Scan for the cell matching the given text and deliver its (X, Y) coordinate at center. 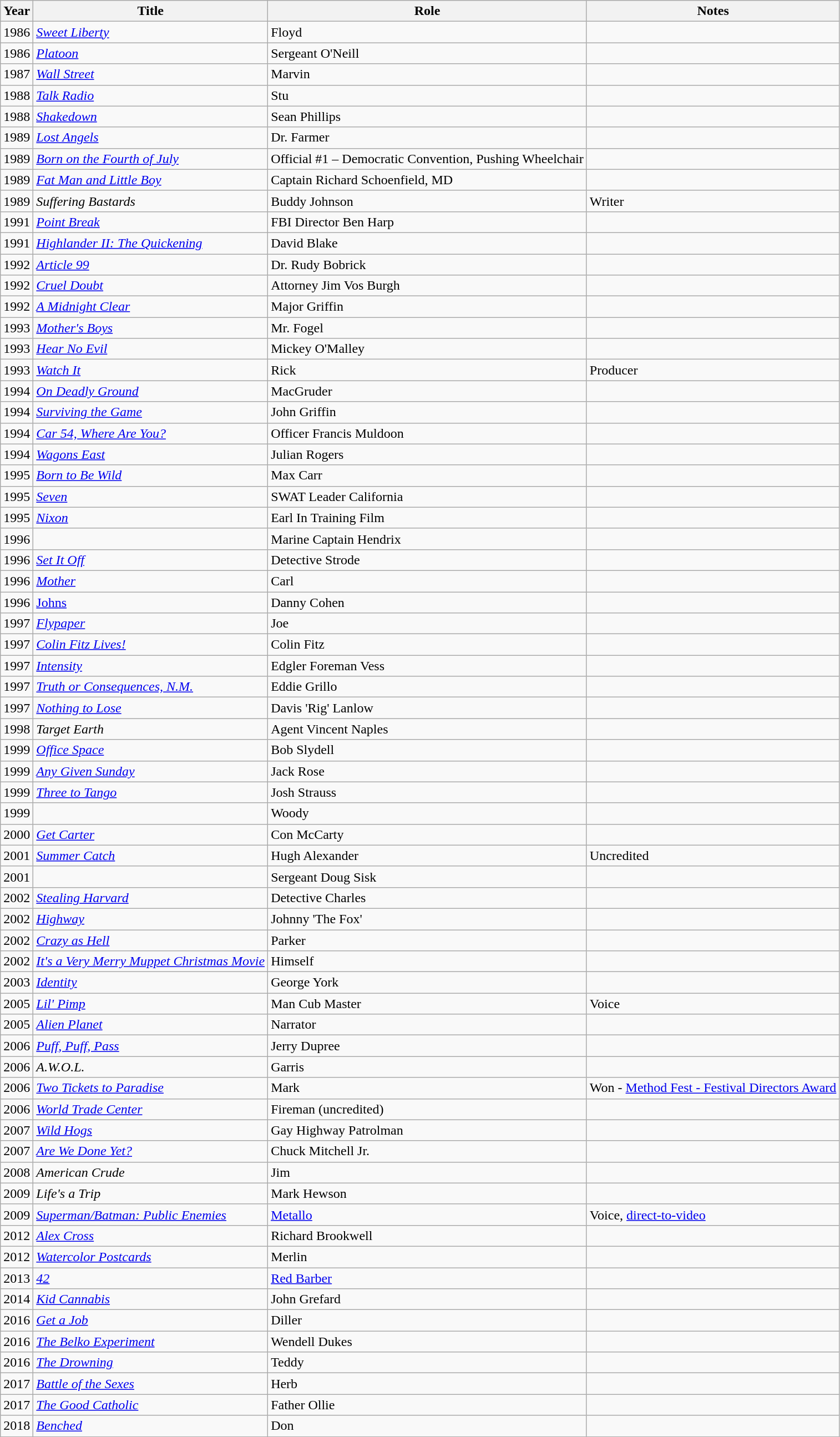
Three to Tango (151, 792)
Danny Cohen (427, 602)
Official #1 – Democratic Convention, Pushing Wheelchair (427, 159)
Jack Rose (427, 771)
Himself (427, 962)
World Trade Center (151, 1109)
Point Break (151, 222)
Carl (427, 581)
Jerry Dupree (427, 1046)
Detective Strode (427, 560)
Watch It (151, 370)
Sean Phillips (427, 117)
Narrator (427, 1025)
Cruel Doubt (151, 286)
Marine Captain Hendrix (427, 539)
Detective Charles (427, 898)
Wendell Dukes (427, 1342)
David Blake (427, 243)
1987 (17, 74)
Flypaper (151, 624)
Suffering Bastards (151, 201)
Set It Off (151, 560)
Captain Richard Schoenfield, MD (427, 180)
Davis 'Rig' Lanlow (427, 708)
Lost Angels (151, 138)
Puff, Puff, Pass (151, 1046)
Truth or Consequences, N.M. (151, 687)
Chuck Mitchell Jr. (427, 1151)
2000 (17, 834)
Life's a Trip (151, 1193)
Gay Highway Patrolman (427, 1130)
Mark Hewson (427, 1193)
Year (17, 11)
2014 (17, 1299)
Get Carter (151, 834)
Hugh Alexander (427, 856)
Father Ollie (427, 1405)
A Midnight Clear (151, 307)
Notes (713, 11)
Watercolor Postcards (151, 1257)
Don (427, 1426)
Two Tickets to Paradise (151, 1088)
Officer Francis Muldoon (427, 433)
Are We Done Yet? (151, 1151)
SWAT Leader California (427, 497)
Dr. Rudy Bobrick (427, 265)
Office Space (151, 750)
On Deadly Ground (151, 391)
Eddie Grillo (427, 687)
Summer Catch (151, 856)
Marvin (427, 74)
Colin Fitz (427, 645)
Max Carr (427, 475)
Agent Vincent Naples (427, 729)
2018 (17, 1426)
Hear No Evil (151, 349)
Edgler Foreman Vess (427, 666)
Joe (427, 624)
Target Earth (151, 729)
Man Cub Master (427, 1004)
Wall Street (151, 74)
Lil' Pimp (151, 1004)
A.W.O.L. (151, 1067)
Won - Method Fest - Festival Directors Award (713, 1088)
George York (427, 983)
Bob Slydell (427, 750)
Kid Cannabis (151, 1299)
Metallo (427, 1215)
Uncredited (713, 856)
Stealing Harvard (151, 898)
2003 (17, 983)
Julian Rogers (427, 454)
Nothing to Lose (151, 708)
Surviving the Game (151, 412)
Alex Cross (151, 1236)
It's a Very Merry Muppet Christmas Movie (151, 962)
Richard Brookwell (427, 1236)
FBI Director Ben Harp (427, 222)
Car 54, Where Are You? (151, 433)
Fireman (uncredited) (427, 1109)
The Belko Experiment (151, 1342)
Sweet Liberty (151, 32)
MacGruder (427, 391)
Get a Job (151, 1320)
Article 99 (151, 265)
Highlander II: The Quickening (151, 243)
Writer (713, 201)
Platoon (151, 53)
Born to Be Wild (151, 475)
Nixon (151, 518)
Voice, direct-to-video (713, 1215)
Crazy as Hell (151, 940)
Attorney Jim Vos Burgh (427, 286)
John Grefard (427, 1299)
Garris (427, 1067)
Teddy (427, 1363)
Mr. Fogel (427, 328)
Jim (427, 1172)
Con McCarty (427, 834)
Born on the Fourth of July (151, 159)
42 (151, 1278)
Buddy Johnson (427, 201)
Mark (427, 1088)
Any Given Sunday (151, 771)
Wagons East (151, 454)
2008 (17, 1172)
Merlin (427, 1257)
Red Barber (427, 1278)
Highway (151, 919)
The Drowning (151, 1363)
Dr. Farmer (427, 138)
Wild Hogs (151, 1130)
John Griffin (427, 412)
Battle of the Sexes (151, 1384)
Sergeant Doug Sisk (427, 877)
Superman/Batman: Public Enemies (151, 1215)
Earl In Training Film (427, 518)
Woody (427, 813)
Seven (151, 497)
Parker (427, 940)
Benched (151, 1426)
Herb (427, 1384)
2013 (17, 1278)
Voice (713, 1004)
Stu (427, 95)
Mickey O'Malley (427, 349)
Major Griffin (427, 307)
Mother (151, 581)
Talk Radio (151, 95)
1998 (17, 729)
Producer (713, 370)
The Good Catholic (151, 1405)
Title (151, 11)
Rick (427, 370)
Fat Man and Little Boy (151, 180)
Johns (151, 602)
Alien Planet (151, 1025)
Josh Strauss (427, 792)
Intensity (151, 666)
Identity (151, 983)
American Crude (151, 1172)
Role (427, 11)
Floyd (427, 32)
Shakedown (151, 117)
Sergeant O'Neill (427, 53)
Diller (427, 1320)
Mother's Boys (151, 328)
Johnny 'The Fox' (427, 919)
Colin Fitz Lives! (151, 645)
